Find where the given text appears and provide that cell's center as (X, Y) coordinate. 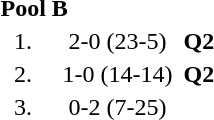
1-0 (14-14) (118, 74)
2-0 (23-5) (118, 41)
